Pinpoint the cell where the given text exists, returning its [X, Y] midpoint coordinate. 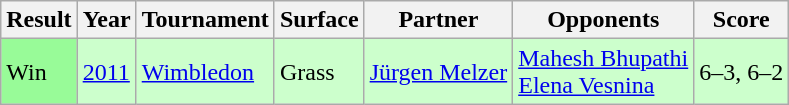
6–3, 6–2 [742, 72]
2011 [106, 72]
Grass [319, 72]
Mahesh Bhupathi Elena Vesnina [604, 72]
Year [106, 20]
Result [39, 20]
Tournament [205, 20]
Partner [438, 20]
Jürgen Melzer [438, 72]
Wimbledon [205, 72]
Opponents [604, 20]
Win [39, 72]
Score [742, 20]
Surface [319, 20]
